Provide the [X, Y] coordinate of the cell's center where the given text is located.  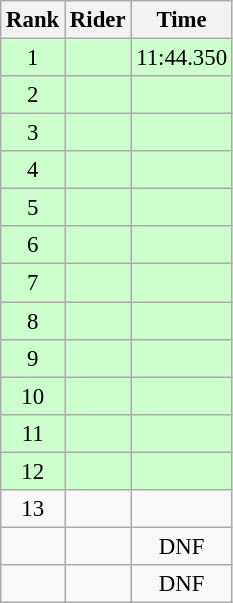
Time [182, 20]
9 [33, 358]
7 [33, 283]
11:44.350 [182, 58]
8 [33, 321]
10 [33, 396]
2 [33, 95]
12 [33, 471]
Rank [33, 20]
3 [33, 133]
1 [33, 58]
5 [33, 208]
Rider [98, 20]
6 [33, 245]
13 [33, 509]
11 [33, 433]
4 [33, 170]
